From the cell containing the given text, extract its center point as (X, Y) coordinate. 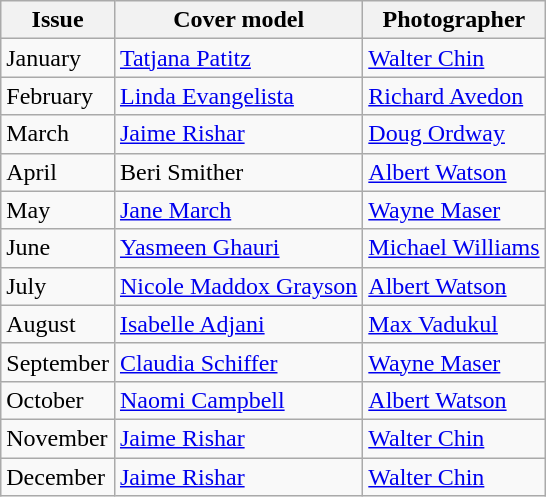
Issue (58, 20)
Nicole Maddox Grayson (238, 286)
Jane March (238, 210)
September (58, 362)
Isabelle Adjani (238, 324)
Photographer (454, 20)
November (58, 438)
Tatjana Patitz (238, 58)
Yasmeen Ghauri (238, 248)
Claudia Schiffer (238, 362)
Richard Avedon (454, 96)
May (58, 210)
Max Vadukul (454, 324)
January (58, 58)
August (58, 324)
July (58, 286)
March (58, 134)
Michael Williams (454, 248)
October (58, 400)
Naomi Campbell (238, 400)
Doug Ordway (454, 134)
April (58, 172)
December (58, 477)
June (58, 248)
February (58, 96)
Beri Smither (238, 172)
Linda Evangelista (238, 96)
Cover model (238, 20)
